For the text-containing cell, return its midpoint in [x, y] coordinate format. 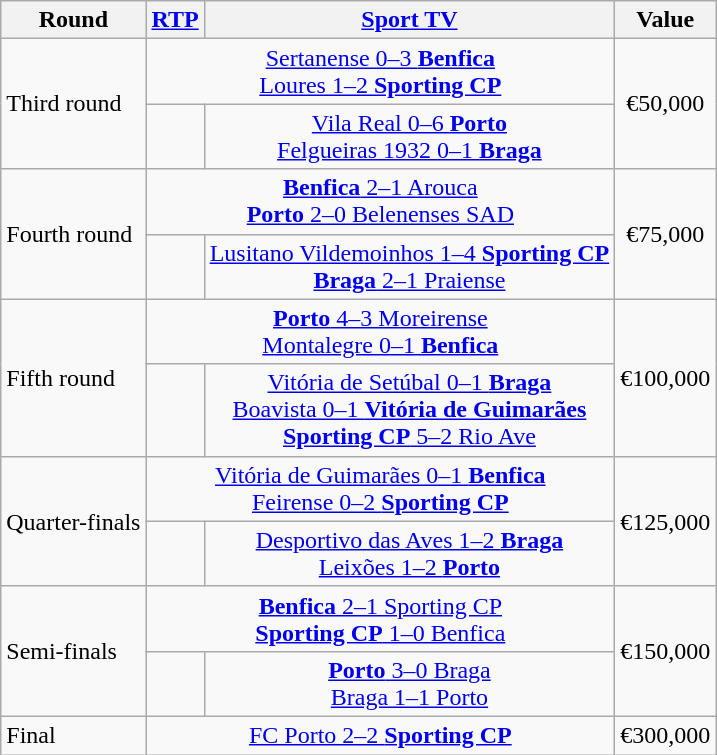
RTP [175, 20]
€125,000 [666, 521]
Sertanense 0–3 BenficaLoures 1–2 Sporting CP [380, 72]
Fifth round [74, 378]
Vila Real 0–6 PortoFelgueiras 1932 0–1 Braga [410, 136]
Benfica 2–1 Sporting CPSporting CP 1–0 Benfica [380, 618]
Porto 4–3 MoreirenseMontalegre 0–1 Benfica [380, 332]
Benfica 2–1 AroucaPorto 2–0 Belenenses SAD [380, 202]
Third round [74, 104]
Quarter-finals [74, 521]
Fourth round [74, 234]
€75,000 [666, 234]
Lusitano Vildemoinhos 1–4 Sporting CPBraga 2–1 Praiense [410, 266]
Vitória de Guimarães 0–1 BenficaFeirense 0–2 Sporting CP [380, 488]
Round [74, 20]
Porto 3–0 BragaBraga 1–1 Porto [410, 684]
€50,000 [666, 104]
Sport TV [410, 20]
Desportivo das Aves 1–2 BragaLeixões 1–2 Porto [410, 554]
Value [666, 20]
€150,000 [666, 651]
Final [74, 735]
€100,000 [666, 378]
€300,000 [666, 735]
Vitória de Setúbal 0–1 BragaBoavista 0–1 Vitória de GuimarãesSporting CP 5–2 Rio Ave [410, 410]
FC Porto 2–2 Sporting CP [380, 735]
Semi-finals [74, 651]
